Detect which cell encompasses the target text, then output its (x, y) center coordinate. 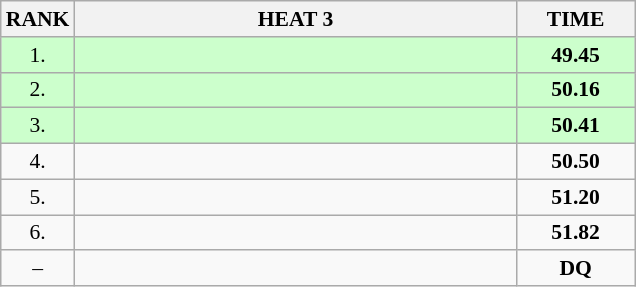
49.45 (576, 55)
– (38, 269)
50.41 (576, 126)
4. (38, 162)
3. (38, 126)
2. (38, 90)
1. (38, 55)
DQ (576, 269)
50.16 (576, 90)
6. (38, 233)
5. (38, 197)
HEAT 3 (295, 19)
51.20 (576, 197)
RANK (38, 19)
50.50 (576, 162)
51.82 (576, 233)
TIME (576, 19)
